For the text-containing cell, return its midpoint in (x, y) coordinate format. 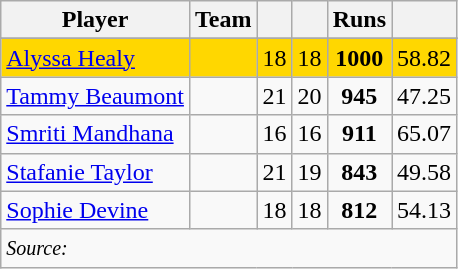
65.07 (424, 134)
Source: (229, 248)
47.25 (424, 96)
58.82 (424, 58)
Alyssa Healy (96, 58)
54.13 (424, 210)
Runs (359, 20)
Team (223, 20)
Tammy Beaumont (96, 96)
Sophie Devine (96, 210)
49.58 (424, 172)
843 (359, 172)
911 (359, 134)
Smriti Mandhana (96, 134)
945 (359, 96)
812 (359, 210)
19 (310, 172)
1000 (359, 58)
Stafanie Taylor (96, 172)
Player (96, 20)
20 (310, 96)
